Return the [x, y] coordinate for the center point of the cell that contains the specified text.  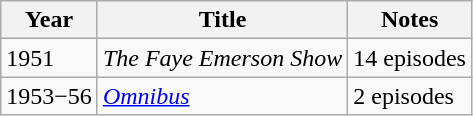
2 episodes [410, 96]
Title [222, 20]
Omnibus [222, 96]
1953−56 [50, 96]
Notes [410, 20]
14 episodes [410, 58]
1951 [50, 58]
The Faye Emerson Show [222, 58]
Year [50, 20]
